Return (X, Y) of the center of cell containing provided text 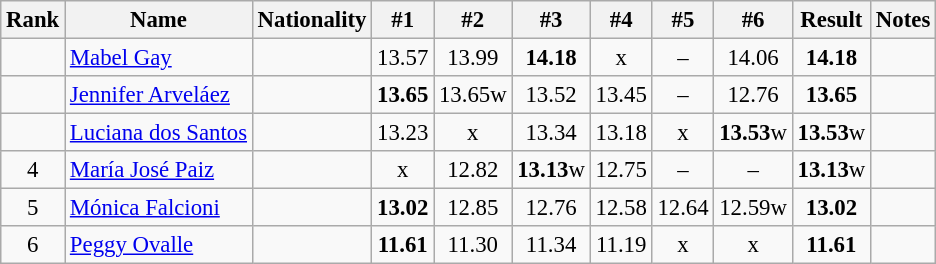
4 (33, 170)
Mabel Gay (159, 58)
Mónica Falcioni (159, 208)
Result (831, 20)
6 (33, 245)
Rank (33, 20)
13.45 (621, 95)
13.23 (403, 133)
13.52 (551, 95)
11.30 (473, 245)
Luciana dos Santos (159, 133)
14.06 (753, 58)
María José Paiz (159, 170)
#3 (551, 20)
5 (33, 208)
12.59w (753, 208)
13.57 (403, 58)
#2 (473, 20)
Nationality (312, 20)
Notes (904, 20)
12.85 (473, 208)
12.64 (683, 208)
Jennifer Arveláez (159, 95)
Peggy Ovalle (159, 245)
Name (159, 20)
12.82 (473, 170)
13.18 (621, 133)
11.19 (621, 245)
12.58 (621, 208)
#4 (621, 20)
13.99 (473, 58)
#6 (753, 20)
13.65w (473, 95)
13.34 (551, 133)
#5 (683, 20)
#1 (403, 20)
12.75 (621, 170)
11.34 (551, 245)
